Pinpoint the cell where the given text exists, returning its [X, Y] midpoint coordinate. 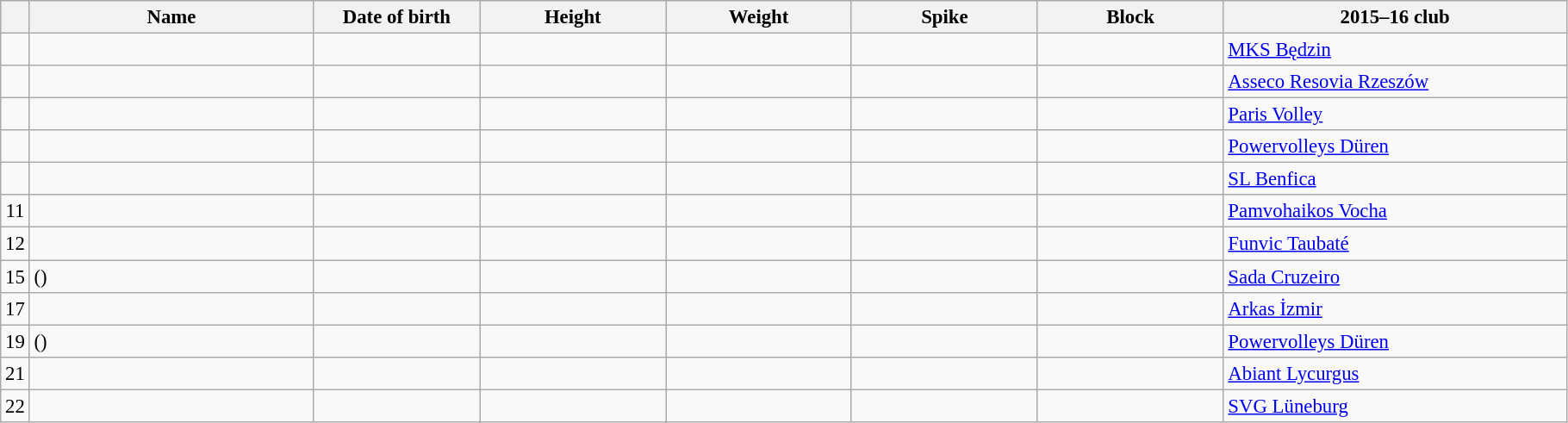
Abiant Lycurgus [1395, 373]
Date of birth [396, 17]
Height [573, 17]
12 [16, 244]
21 [16, 373]
SL Benfica [1395, 179]
MKS Będzin [1395, 50]
Spike [944, 17]
SVG Lüneburg [1395, 406]
Block [1130, 17]
Paris Volley [1395, 115]
Name [171, 17]
15 [16, 277]
19 [16, 341]
Sada Cruzeiro [1395, 277]
11 [16, 211]
22 [16, 406]
Funvic Taubaté [1395, 244]
17 [16, 308]
Weight [759, 17]
Asseco Resovia Rzeszów [1395, 82]
Pamvohaikos Vocha [1395, 211]
Arkas İzmir [1395, 308]
2015–16 club [1395, 17]
